Determine the [X, Y] coordinate at the center of the cell enclosing the given text.  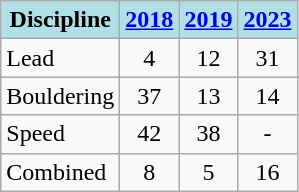
14 [268, 96]
37 [150, 96]
Bouldering [60, 96]
42 [150, 134]
31 [268, 58]
38 [208, 134]
12 [208, 58]
4 [150, 58]
Lead [60, 58]
13 [208, 96]
2023 [268, 20]
16 [268, 172]
2019 [208, 20]
Combined [60, 172]
Speed [60, 134]
8 [150, 172]
2018 [150, 20]
Discipline [60, 20]
5 [208, 172]
- [268, 134]
